Detect which cell encompasses the target text, then output its (x, y) center coordinate. 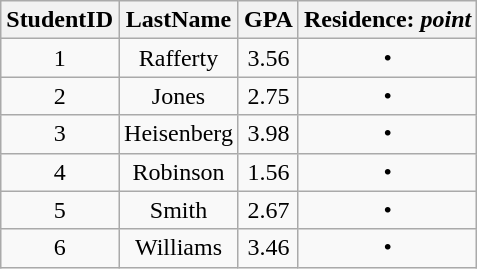
3.56 (268, 58)
Smith (179, 210)
2.75 (268, 96)
LastName (179, 20)
Robinson (179, 172)
5 (60, 210)
Jones (179, 96)
Rafferty (179, 58)
StudentID (60, 20)
Heisenberg (179, 134)
1.56 (268, 172)
3 (60, 134)
Williams (179, 248)
GPA (268, 20)
6 (60, 248)
3.98 (268, 134)
1 (60, 58)
Residence: point (387, 20)
2 (60, 96)
4 (60, 172)
3.46 (268, 248)
2.67 (268, 210)
